Provide the (x, y) coordinate of the cell's center where the given text is located.  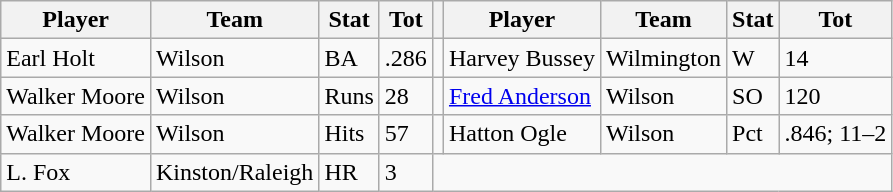
BA (349, 58)
28 (406, 96)
Wilmington (663, 58)
HR (349, 172)
Kinston/Raleigh (234, 172)
57 (406, 134)
14 (836, 58)
.286 (406, 58)
W (753, 58)
3 (406, 172)
Fred Anderson (522, 96)
Earl Holt (76, 58)
.846; 11–2 (836, 134)
Harvey Bussey (522, 58)
L. Fox (76, 172)
Hatton Ogle (522, 134)
Hits (349, 134)
Pct (753, 134)
120 (836, 96)
Runs (349, 96)
SO (753, 96)
